Identify which cell holds the provided text, then report its [X, Y] central coordinate. 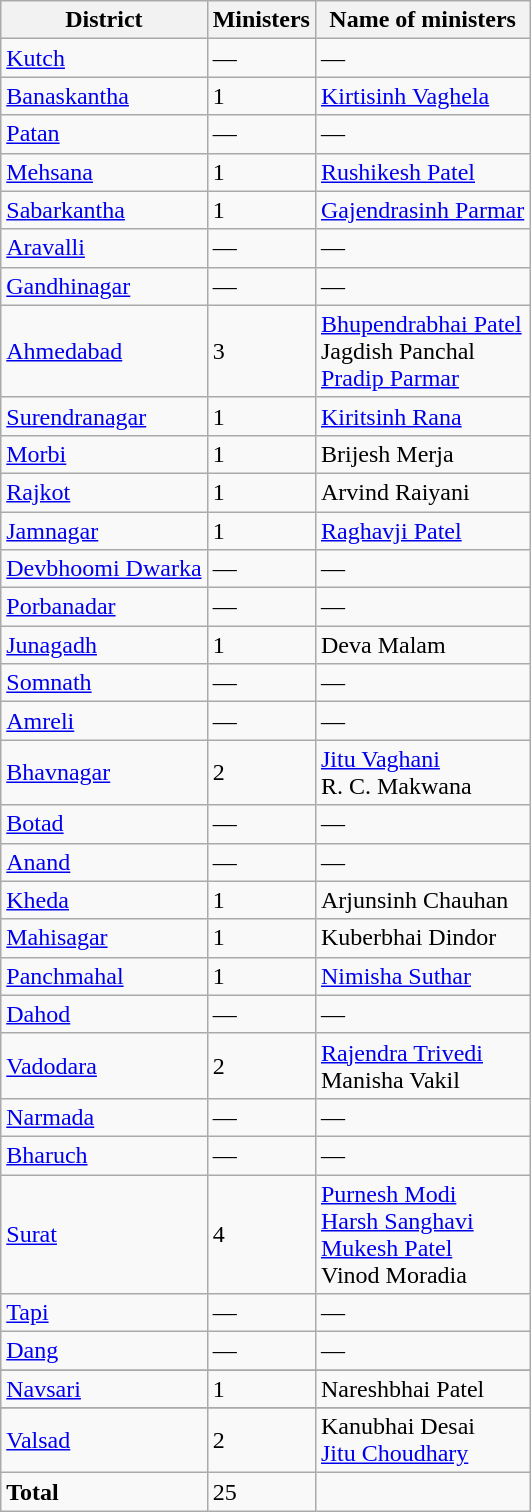
Rushikesh Patel [422, 172]
Kiritsinh Rana [422, 416]
Jitu VaghaniR. C. Makwana [422, 772]
Kirtisinh Vaghela [422, 96]
Purnesh ModiHarsh SanghaviMukesh PatelVinod Moradia [422, 1234]
Raghavji Patel [422, 531]
Narmada [104, 1117]
Botad [104, 824]
Surat [104, 1234]
25 [261, 1492]
Mahisagar [104, 938]
Rajendra TrivediManisha Vakil [422, 1066]
Anand [104, 862]
Arjunsinh Chauhan [422, 900]
Mehsana [104, 172]
Ahmedabad [104, 351]
3 [261, 351]
District [104, 20]
Kanubhai DesaiJitu Choudhary [422, 1440]
Somnath [104, 683]
Banaskantha [104, 96]
Sabarkantha [104, 210]
Surendranagar [104, 416]
Deva Malam [422, 645]
Panchmahal [104, 976]
Jamnagar [104, 531]
Ministers [261, 20]
Kuberbhai Dindor [422, 938]
Bharuch [104, 1155]
Bhupendrabhai PatelJagdish PanchalPradip Parmar [422, 351]
Brijesh Merja [422, 454]
Rajkot [104, 492]
Gandhinagar [104, 286]
Morbi [104, 454]
Devbhoomi Dwarka [104, 569]
Valsad [104, 1440]
Dahod [104, 1014]
Name of ministers [422, 20]
Nimisha Suthar [422, 976]
Dang [104, 1351]
Porbanadar [104, 607]
Arvind Raiyani [422, 492]
Kutch [104, 58]
Navsari [104, 1389]
Kheda [104, 900]
Bhavnagar [104, 772]
Nareshbhai Patel [422, 1389]
Patan [104, 134]
Junagadh [104, 645]
Tapi [104, 1313]
Vadodara [104, 1066]
4 [261, 1234]
Total [104, 1492]
Gajendrasinh Parmar [422, 210]
Aravalli [104, 248]
Amreli [104, 721]
